Capture the cell that displays the provided text and extract its [X, Y] central coordinate. 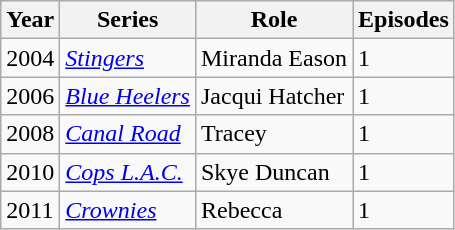
2006 [30, 96]
Miranda Eason [274, 58]
2011 [30, 210]
Episodes [404, 20]
Canal Road [128, 134]
Stingers [128, 58]
Skye Duncan [274, 172]
Series [128, 20]
2004 [30, 58]
Cops L.A.C. [128, 172]
2008 [30, 134]
Crownies [128, 210]
Year [30, 20]
Jacqui Hatcher [274, 96]
Blue Heelers [128, 96]
Rebecca [274, 210]
Role [274, 20]
Tracey [274, 134]
2010 [30, 172]
